From the cell containing the given text, extract its center point as (x, y) coordinate. 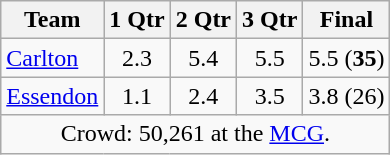
5.5 (270, 58)
3.5 (270, 96)
5.5 (35) (346, 58)
Team (52, 20)
2.3 (137, 58)
5.4 (203, 58)
Essendon (52, 96)
3 Qtr (270, 20)
2.4 (203, 96)
1.1 (137, 96)
Carlton (52, 58)
1 Qtr (137, 20)
2 Qtr (203, 20)
Crowd: 50,261 at the MCG. (196, 134)
Final (346, 20)
3.8 (26) (346, 96)
